Return the (X, Y) coordinate for the center point of the cell that contains the specified text.  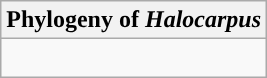
Phylogeny of Halocarpus (134, 20)
